Detect which cell encompasses the target text, then output its (X, Y) center coordinate. 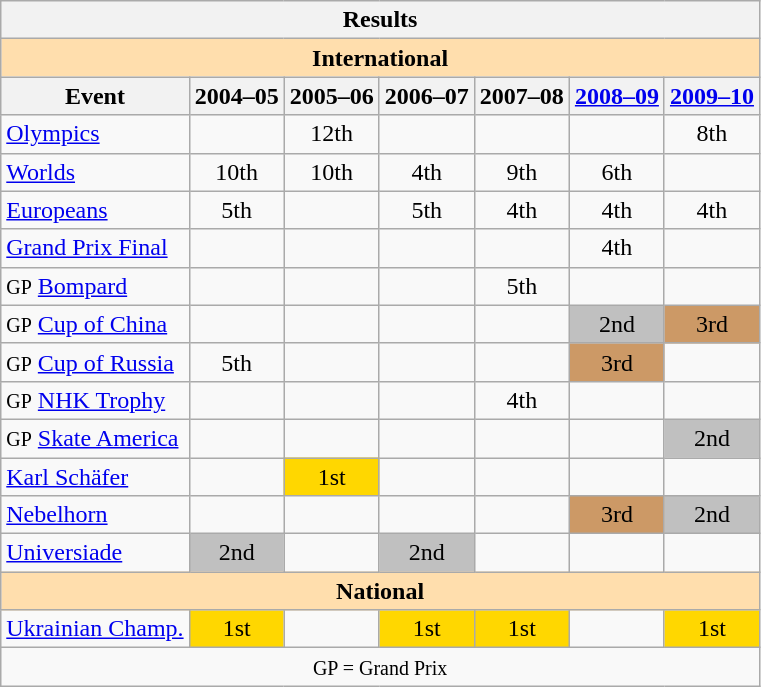
Olympics (95, 134)
GP Skate America (95, 438)
GP Bompard (95, 286)
Event (95, 96)
National (380, 591)
Nebelhorn (95, 515)
9th (522, 172)
Grand Prix Final (95, 248)
6th (616, 172)
2007–08 (522, 96)
2008–09 (616, 96)
International (380, 58)
8th (712, 134)
GP Cup of Russia (95, 362)
GP NHK Trophy (95, 400)
Universiade (95, 553)
2009–10 (712, 96)
Results (380, 20)
12th (332, 134)
GP = Grand Prix (380, 667)
Ukrainian Champ. (95, 629)
Karl Schäfer (95, 477)
Europeans (95, 210)
2005–06 (332, 96)
2004–05 (236, 96)
Worlds (95, 172)
2006–07 (426, 96)
GP Cup of China (95, 324)
